Scan for the cell matching the given text and deliver its [x, y] coordinate at center. 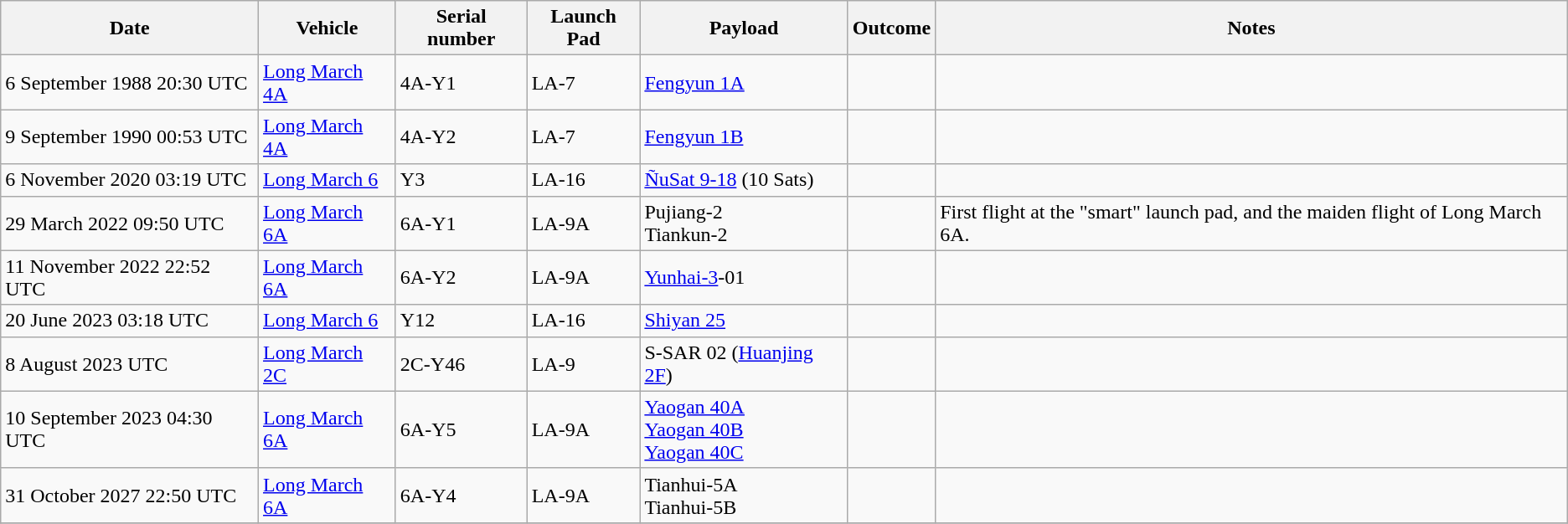
9 September 1990 00:53 UTC [130, 137]
2C-Y46 [461, 363]
Fengyun 1A [744, 82]
29 March 2022 09:50 UTC [130, 223]
Y12 [461, 321]
Long March 2C [328, 363]
LA-9 [583, 363]
Notes [1251, 28]
Y3 [461, 180]
20 June 2023 03:18 UTC [130, 321]
31 October 2027 22:50 UTC [130, 496]
8 August 2023 UTC [130, 363]
10 September 2023 04:30 UTC [130, 429]
Payload [744, 28]
First flight at the "smart" launch pad, and the maiden flight of Long March 6A. [1251, 223]
Fengyun 1B [744, 137]
6A-Y4 [461, 496]
6 November 2020 03:19 UTC [130, 180]
Vehicle [328, 28]
6A-Y1 [461, 223]
Date [130, 28]
Yaogan 40AYaogan 40BYaogan 40C [744, 429]
Shiyan 25 [744, 321]
S-SAR 02 (Huanjing 2F) [744, 363]
Launch Pad [583, 28]
11 November 2022 22:52 UTC [130, 278]
6 September 1988 20:30 UTC [130, 82]
Tianhui-5ATianhui-5B [744, 496]
Yunhai-3-01 [744, 278]
ÑuSat 9-18 (10 Sats) [744, 180]
6A-Y5 [461, 429]
6A-Y2 [461, 278]
Serial number [461, 28]
4A-Y1 [461, 82]
Outcome [891, 28]
4A-Y2 [461, 137]
Pujiang-2Tiankun-2 [744, 223]
